Determine the (x, y) coordinate at the center of the cell enclosing the given text.  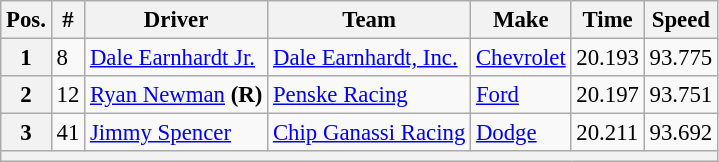
# (68, 20)
Speed (680, 20)
Dale Earnhardt, Inc. (370, 58)
Team (370, 20)
93.775 (680, 58)
Ford (521, 95)
20.193 (608, 58)
Ryan Newman (R) (176, 95)
Penske Racing (370, 95)
93.692 (680, 133)
41 (68, 133)
Pos. (26, 20)
Dodge (521, 133)
1 (26, 58)
Time (608, 20)
93.751 (680, 95)
Make (521, 20)
Chevrolet (521, 58)
Jimmy Spencer (176, 133)
2 (26, 95)
3 (26, 133)
20.211 (608, 133)
Driver (176, 20)
20.197 (608, 95)
Chip Ganassi Racing (370, 133)
Dale Earnhardt Jr. (176, 58)
8 (68, 58)
12 (68, 95)
